Find where the given text appears and provide that cell's center as (x, y) coordinate. 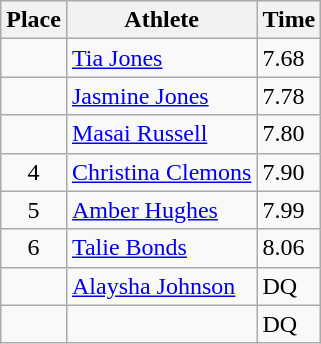
7.78 (289, 96)
Talie Bonds (161, 248)
Masai Russell (161, 134)
6 (34, 248)
7.80 (289, 134)
7.99 (289, 210)
Athlete (161, 20)
5 (34, 210)
7.68 (289, 58)
Alaysha Johnson (161, 286)
4 (34, 172)
Jasmine Jones (161, 96)
Tia Jones (161, 58)
8.06 (289, 248)
Place (34, 20)
Amber Hughes (161, 210)
Christina Clemons (161, 172)
Time (289, 20)
7.90 (289, 172)
